Output the [x, y] coordinate of the center of the cell containing the given text.  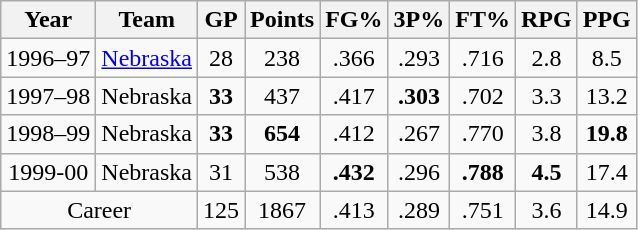
3P% [419, 20]
GP [222, 20]
1996–97 [48, 58]
238 [282, 58]
13.2 [606, 96]
1867 [282, 210]
1998–99 [48, 134]
8.5 [606, 58]
.413 [354, 210]
14.9 [606, 210]
.417 [354, 96]
3.6 [547, 210]
28 [222, 58]
17.4 [606, 172]
RPG [547, 20]
19.8 [606, 134]
538 [282, 172]
.303 [419, 96]
FG% [354, 20]
.702 [483, 96]
1997–98 [48, 96]
FT% [483, 20]
.432 [354, 172]
Year [48, 20]
Points [282, 20]
Career [100, 210]
Team [147, 20]
.289 [419, 210]
.716 [483, 58]
.296 [419, 172]
.293 [419, 58]
654 [282, 134]
4.5 [547, 172]
.412 [354, 134]
.366 [354, 58]
1999-00 [48, 172]
125 [222, 210]
.751 [483, 210]
.788 [483, 172]
3.3 [547, 96]
.770 [483, 134]
2.8 [547, 58]
437 [282, 96]
.267 [419, 134]
31 [222, 172]
3.8 [547, 134]
PPG [606, 20]
